Capture the cell that displays the provided text and extract its (x, y) central coordinate. 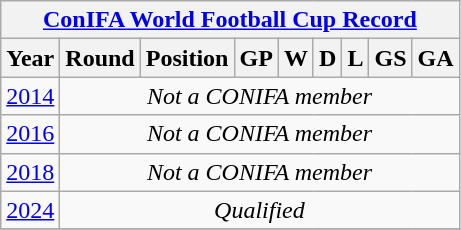
Year (30, 58)
GS (390, 58)
GA (436, 58)
Position (187, 58)
2018 (30, 172)
GP (256, 58)
2016 (30, 134)
L (356, 58)
W (296, 58)
ConIFA World Football Cup Record (230, 20)
Qualified (260, 210)
D (327, 58)
2014 (30, 96)
2024 (30, 210)
Round (100, 58)
